Capture the cell that displays the provided text and extract its [X, Y] central coordinate. 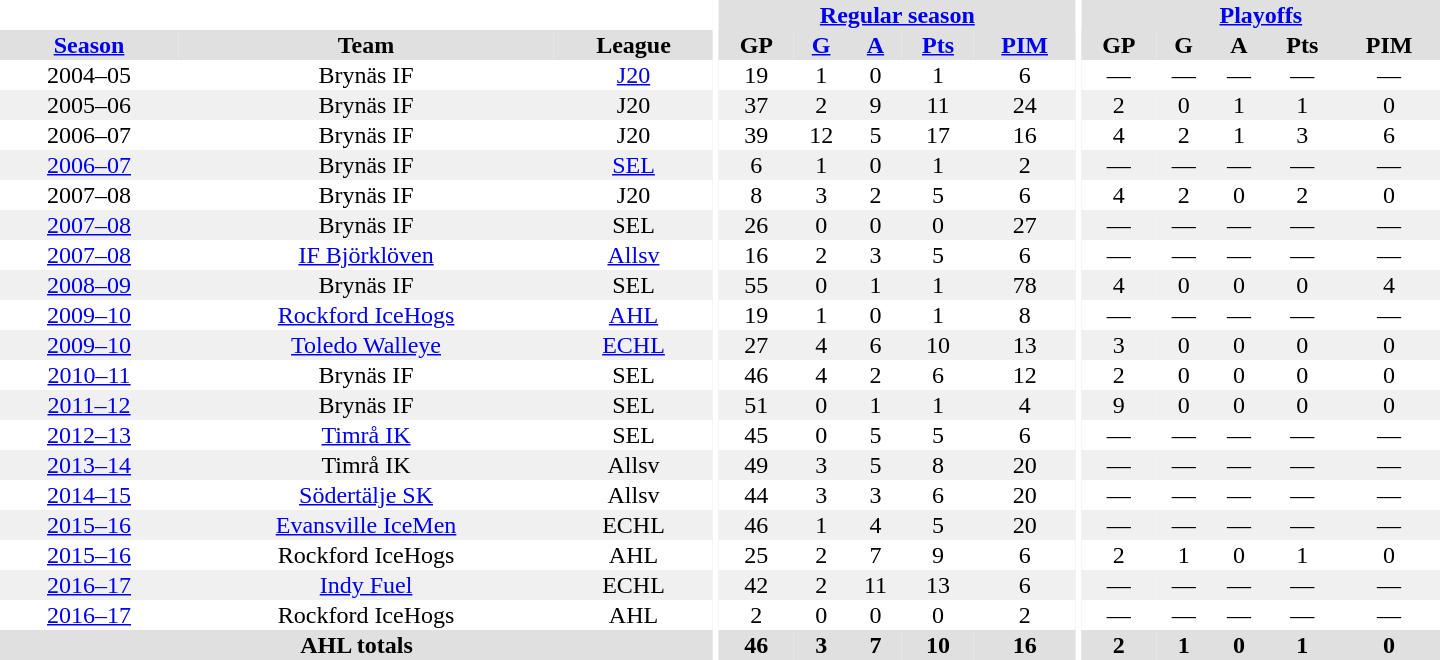
49 [756, 465]
2010–11 [89, 375]
IF Björklöven [366, 255]
Evansville IceMen [366, 525]
24 [1025, 105]
37 [756, 105]
42 [756, 585]
2013–14 [89, 465]
26 [756, 225]
Team [366, 45]
Playoffs [1261, 15]
39 [756, 135]
55 [756, 285]
Toledo Walleye [366, 345]
2014–15 [89, 495]
17 [938, 135]
Season [89, 45]
2004–05 [89, 75]
44 [756, 495]
2011–12 [89, 405]
2005–06 [89, 105]
45 [756, 435]
Indy Fuel [366, 585]
2012–13 [89, 435]
Södertälje SK [366, 495]
League [634, 45]
25 [756, 555]
78 [1025, 285]
2008–09 [89, 285]
51 [756, 405]
Regular season [897, 15]
AHL totals [356, 645]
